Detect which cell encompasses the target text, then output its (X, Y) center coordinate. 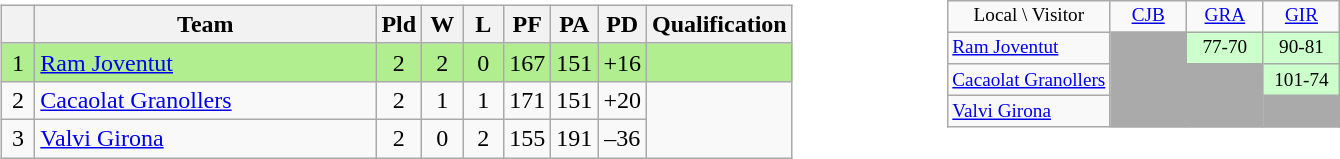
90-81 (1302, 48)
GRA (1226, 16)
3 (18, 138)
171 (528, 100)
77-70 (1226, 48)
PF (528, 24)
CJB (1148, 16)
W (442, 24)
–36 (622, 138)
101-74 (1302, 80)
L (484, 24)
Local \ Visitor (1029, 16)
Pld (399, 24)
+16 (622, 62)
Team (206, 24)
191 (574, 138)
155 (528, 138)
+20 (622, 100)
Qualification (719, 24)
GIR (1302, 16)
PA (574, 24)
PD (622, 24)
167 (528, 62)
